For the text-containing cell, return its midpoint in (X, Y) coordinate format. 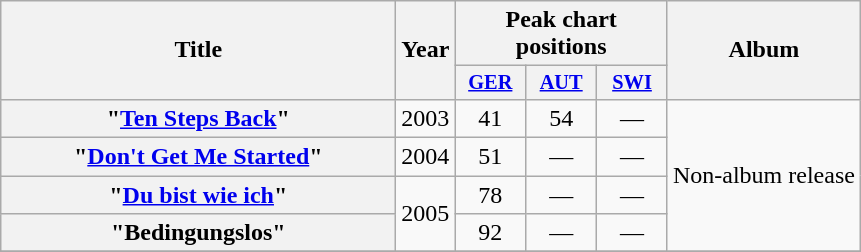
"Don't Get Me Started" (198, 157)
"Bedingungslos" (198, 233)
Year (426, 50)
51 (490, 157)
54 (562, 118)
SWI (632, 83)
Non-album release (764, 175)
41 (490, 118)
"Du bist wie ich" (198, 195)
"Ten Steps Back" (198, 118)
2003 (426, 118)
2005 (426, 214)
2004 (426, 157)
92 (490, 233)
AUT (562, 83)
Album (764, 50)
78 (490, 195)
Peak chart positions (562, 34)
GER (490, 83)
Title (198, 50)
